Output the [X, Y] coordinate of the center of the cell containing the given text.  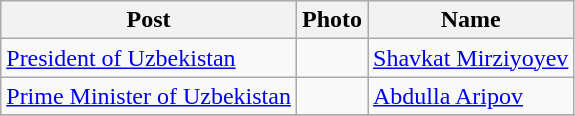
President of Uzbekistan [149, 58]
Name [471, 20]
Post [149, 20]
Prime Minister of Uzbekistan [149, 96]
Abdulla Aripov [471, 96]
Photo [332, 20]
Shavkat Mirziyoyev [471, 58]
